Pinpoint the cell where the given text exists, returning its (X, Y) midpoint coordinate. 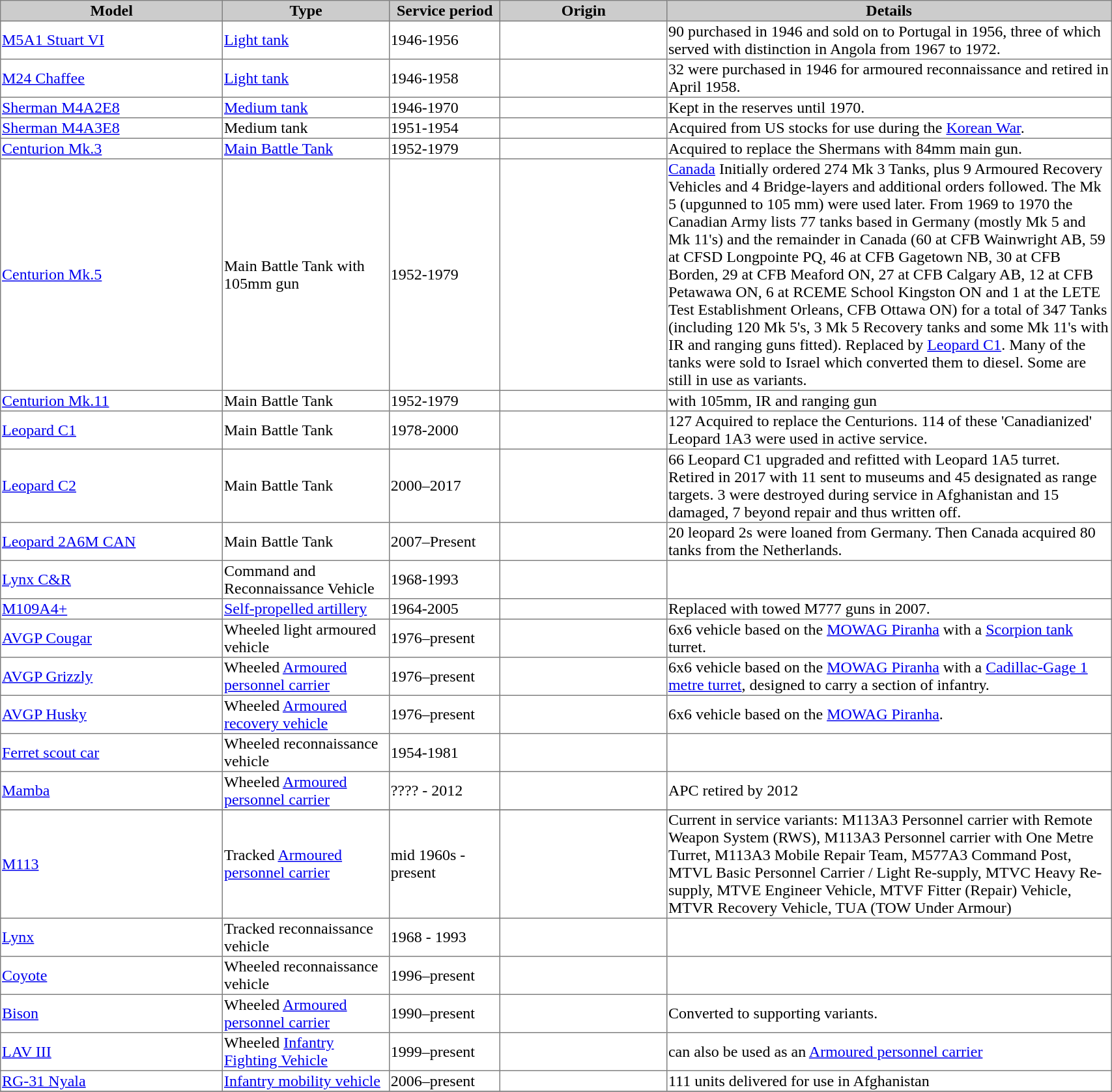
AVGP Grizzly (112, 676)
20 leopard 2s were loaned from Germany. Then Canada acquired 80 tanks from the Netherlands. (889, 541)
Tracked Armoured personnel carrier (306, 864)
Mamba (112, 790)
1946-1970 (444, 108)
Model (112, 11)
Leopard 2A6M CAN (112, 541)
111 units delivered for use in Afghanistan (889, 1081)
M109A4+ (112, 609)
Wheeled light armoured vehicle (306, 638)
Converted to supporting variants. (889, 1013)
1951-1954 (444, 128)
2006–present (444, 1081)
Wheeled Infantry Fighting Vehicle (306, 1052)
127 Acquired to replace the Centurions. 114 of these 'Canadianized' Leopard 1A3 were used in active service. (889, 430)
1990–present (444, 1013)
Wheeled Armoured recovery vehicle (306, 714)
1999–present (444, 1052)
AVGP Cougar (112, 638)
Leopard C1 (112, 430)
Coyote (112, 975)
APC retired by 2012 (889, 790)
M5A1 Stuart VI (112, 40)
1978-2000 (444, 430)
Centurion Mk.11 (112, 401)
1946-1958 (444, 78)
2007–Present (444, 541)
Leopard C2 (112, 485)
LAV III (112, 1052)
6x6 vehicle based on the MOWAG Piranha with a Scorpion tank turret. (889, 638)
mid 1960s - present (444, 864)
1946-1956 (444, 40)
Details (889, 11)
Command and Reconnaissance Vehicle (306, 579)
2000–2017 (444, 485)
Acquired to replace the Shermans with 84mm main gun. (889, 149)
Centurion Mk.3 (112, 149)
90 purchased in 1946 and sold on to Portugal in 1956, three of which served with distinction in Angola from 1967 to 1972. (889, 40)
Bison (112, 1013)
1964-2005 (444, 609)
Lynx (112, 937)
1954-1981 (444, 753)
Service period (444, 11)
Tracked reconnaissance vehicle (306, 937)
Sherman M4A3E8 (112, 128)
Origin (584, 11)
Self-propelled artillery (306, 609)
RG-31 Nyala (112, 1081)
M113 (112, 864)
Replaced with towed M777 guns in 2007. (889, 609)
Infantry mobility vehicle (306, 1081)
can also be used as an Armoured personnel carrier (889, 1052)
AVGP Husky (112, 714)
M24 Chaffee (112, 78)
Sherman M4A2E8 (112, 108)
Acquired from US stocks for use during the Korean War. (889, 128)
???? - 2012 (444, 790)
Centurion Mk.5 (112, 275)
6x6 vehicle based on the MOWAG Piranha with a Cadillac-Gage 1 metre turret, designed to carry a section of infantry. (889, 676)
Ferret scout car (112, 753)
1968-1993 (444, 579)
1968 - 1993 (444, 937)
Type (306, 11)
Kept in the reserves until 1970. (889, 108)
with 105mm, IR and ranging gun (889, 401)
6x6 vehicle based on the MOWAG Piranha. (889, 714)
Lynx C&R (112, 579)
Main Battle Tank with 105mm gun (306, 275)
1996–present (444, 975)
32 were purchased in 1946 for armoured reconnaissance and retired in April 1958. (889, 78)
